Output the [x, y] coordinate of the center of the cell containing the given text.  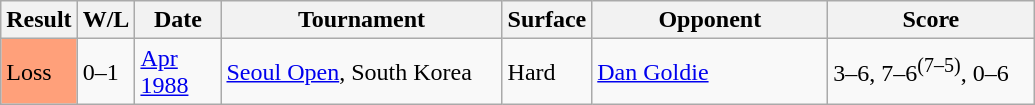
Loss [39, 72]
Opponent [710, 20]
Date [178, 20]
Surface [547, 20]
Result [39, 20]
W/L [106, 20]
Score [931, 20]
Seoul Open, South Korea [362, 72]
Dan Goldie [710, 72]
Apr 1988 [178, 72]
3–6, 7–6(7–5), 0–6 [931, 72]
0–1 [106, 72]
Hard [547, 72]
Tournament [362, 20]
